Output the (x, y) coordinate of the center of the cell containing the given text.  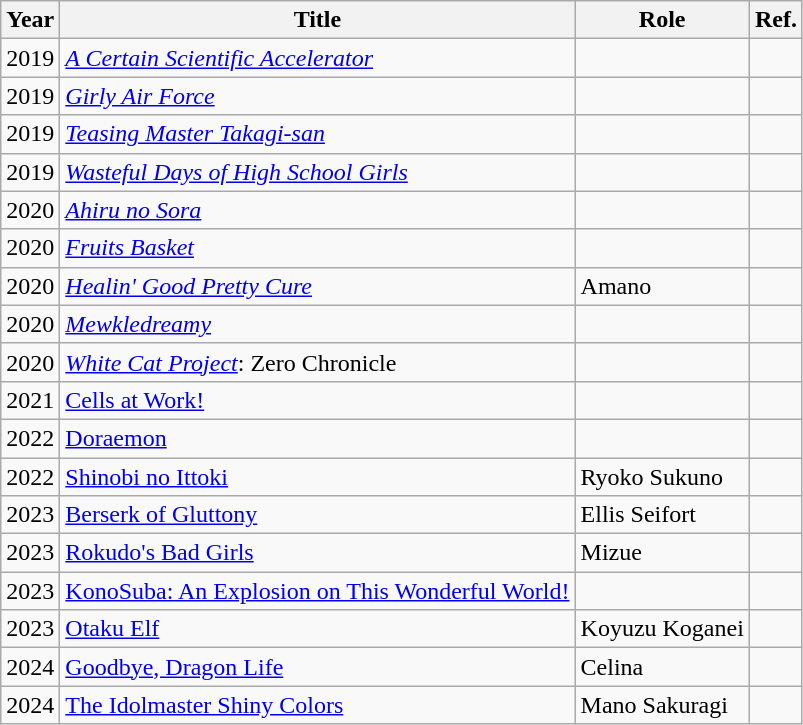
Role (662, 20)
Berserk of Gluttony (318, 515)
Otaku Elf (318, 629)
Ryoko Sukuno (662, 477)
A Certain Scientific Accelerator (318, 58)
White Cat Project: Zero Chronicle (318, 362)
Celina (662, 667)
Doraemon (318, 438)
Amano (662, 286)
Ahiru no Sora (318, 210)
Mano Sakuragi (662, 705)
Year (30, 20)
KonoSuba: An Explosion on This Wonderful World! (318, 591)
Ref. (776, 20)
Ellis Seifort (662, 515)
The Idolmaster Shiny Colors (318, 705)
Mewkledreamy (318, 324)
Goodbye, Dragon Life (318, 667)
Teasing Master Takagi-san (318, 134)
Fruits Basket (318, 248)
2021 (30, 400)
Healin' Good Pretty Cure (318, 286)
Shinobi no Ittoki (318, 477)
Title (318, 20)
Wasteful Days of High School Girls (318, 172)
Girly Air Force (318, 96)
Koyuzu Koganei (662, 629)
Cells at Work! (318, 400)
Rokudo's Bad Girls (318, 553)
Mizue (662, 553)
